Find where the given text appears and provide that cell's center as [x, y] coordinate. 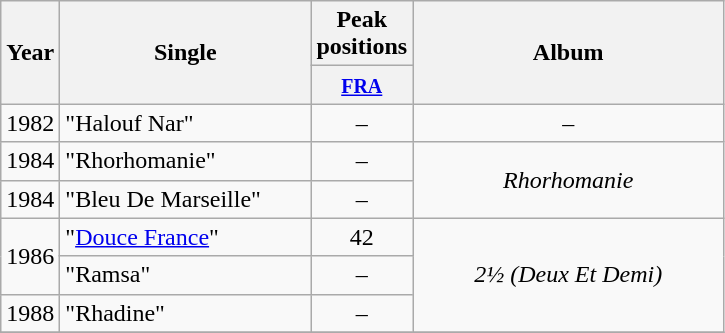
"Ramsa" [186, 275]
1982 [30, 123]
"Bleu De Marseille" [186, 199]
FRA [362, 85]
Peak positions [362, 34]
"Halouf Nar" [186, 123]
Album [568, 52]
Year [30, 52]
"Douce France" [186, 237]
42 [362, 237]
1988 [30, 313]
2½ (Deux Et Demi) [568, 275]
"Rhorhomanie" [186, 161]
Rhorhomanie [568, 180]
"Rhadine" [186, 313]
1986 [30, 256]
Single [186, 52]
